Detect which cell encompasses the target text, then output its (x, y) center coordinate. 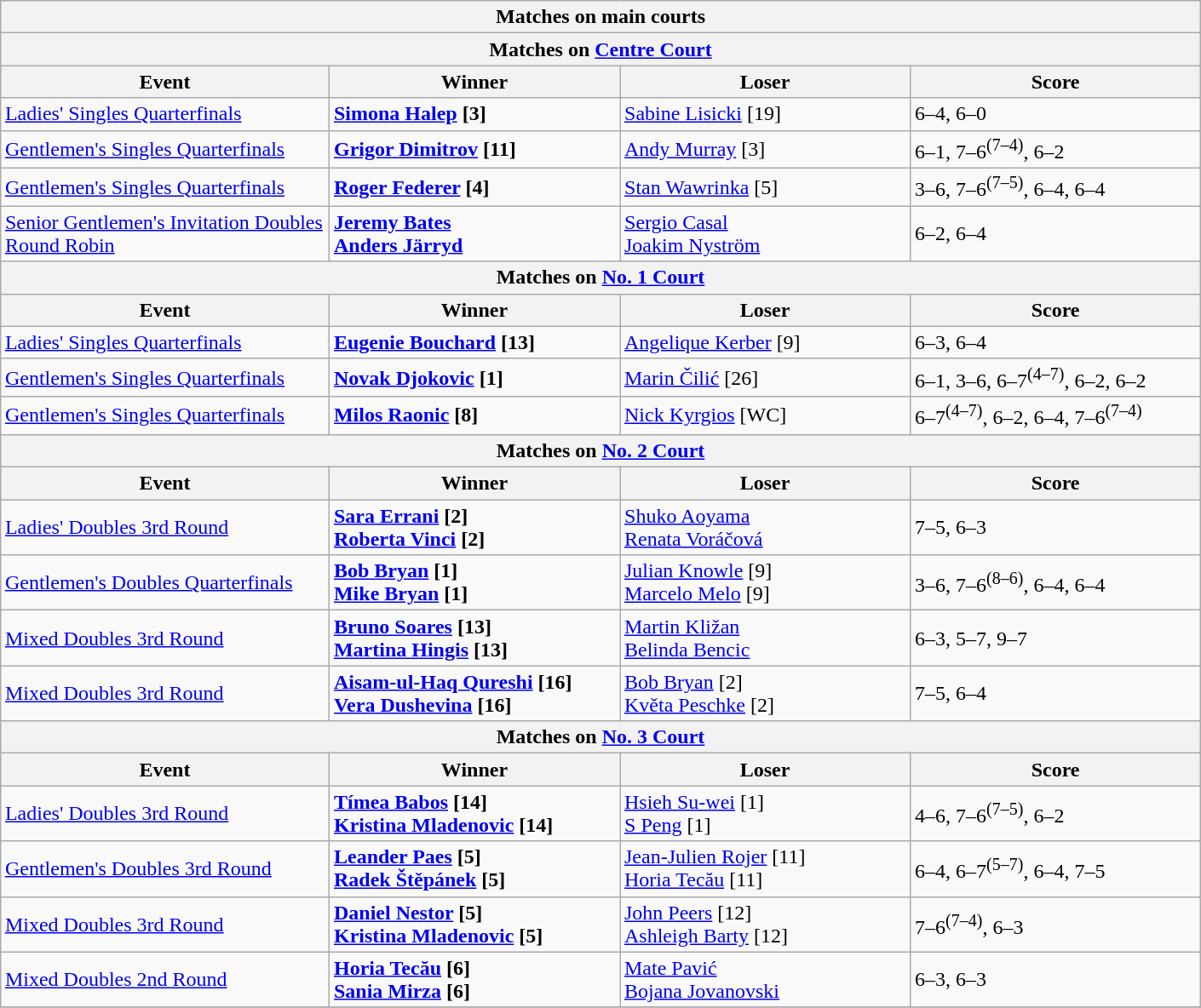
Matches on No. 3 Court (600, 737)
Roger Federer [4] (474, 187)
Hsieh Su-wei [1] S Peng [1] (765, 814)
Nick Kyrgios [WC] (765, 415)
Matches on No. 2 Court (600, 450)
Tímea Babos [14] Kristina Mladenovic [14] (474, 814)
7–5, 6–3 (1056, 528)
Gentlemen's Doubles 3rd Round (164, 868)
6–1, 3–6, 6–7(4–7), 6–2, 6–2 (1056, 378)
6–3, 6–3 (1056, 979)
6–3, 6–4 (1056, 342)
6–4, 6–7(5–7), 6–4, 7–5 (1056, 868)
4–6, 7–6(7–5), 6–2 (1056, 814)
Milos Raonic [8] (474, 415)
7–6(7–4), 6–3 (1056, 925)
Sergio Casal Joakim Nyström (765, 233)
6–1, 7–6(7–4), 6–2 (1056, 150)
Aisam-ul-Haq Qureshi [16] Vera Dushevina [16] (474, 693)
Matches on Centre Court (600, 49)
Julian Knowle [9] Marcelo Melo [9] (765, 582)
Mixed Doubles 2nd Round (164, 979)
Matches on main courts (600, 17)
Jeremy Bates Anders Järryd (474, 233)
6–2, 6–4 (1056, 233)
Andy Murray [3] (765, 150)
Sara Errani [2] Roberta Vinci [2] (474, 528)
John Peers [12] Ashleigh Barty [12] (765, 925)
Stan Wawrinka [5] (765, 187)
Bob Bryan [1] Mike Bryan [1] (474, 582)
Gentlemen's Doubles Quarterfinals (164, 582)
Leander Paes [5] Radek Štěpánek [5] (474, 868)
Bob Bryan [2] Květa Peschke [2] (765, 693)
Shuko Aoyama Renata Voráčová (765, 528)
6–7(4–7), 6–2, 6–4, 7–6(7–4) (1056, 415)
7–5, 6–4 (1056, 693)
Grigor Dimitrov [11] (474, 150)
Matches on No. 1 Court (600, 278)
Senior Gentlemen's Invitation Doubles Round Robin (164, 233)
6–3, 5–7, 9–7 (1056, 639)
Martin Kližan Belinda Bencic (765, 639)
Sabine Lisicki [19] (765, 114)
Jean-Julien Rojer [11] Horia Tecău [11] (765, 868)
Bruno Soares [13] Martina Hingis [13] (474, 639)
Daniel Nestor [5] Kristina Mladenovic [5] (474, 925)
Mate Pavić Bojana Jovanovski (765, 979)
Angelique Kerber [9] (765, 342)
Marin Čilić [26] (765, 378)
3–6, 7–6(7–5), 6–4, 6–4 (1056, 187)
Simona Halep [3] (474, 114)
Eugenie Bouchard [13] (474, 342)
3–6, 7–6(8–6), 6–4, 6–4 (1056, 582)
Novak Djokovic [1] (474, 378)
Horia Tecău [6] Sania Mirza [6] (474, 979)
6–4, 6–0 (1056, 114)
